Pinpoint the cell where the given text exists, returning its [X, Y] midpoint coordinate. 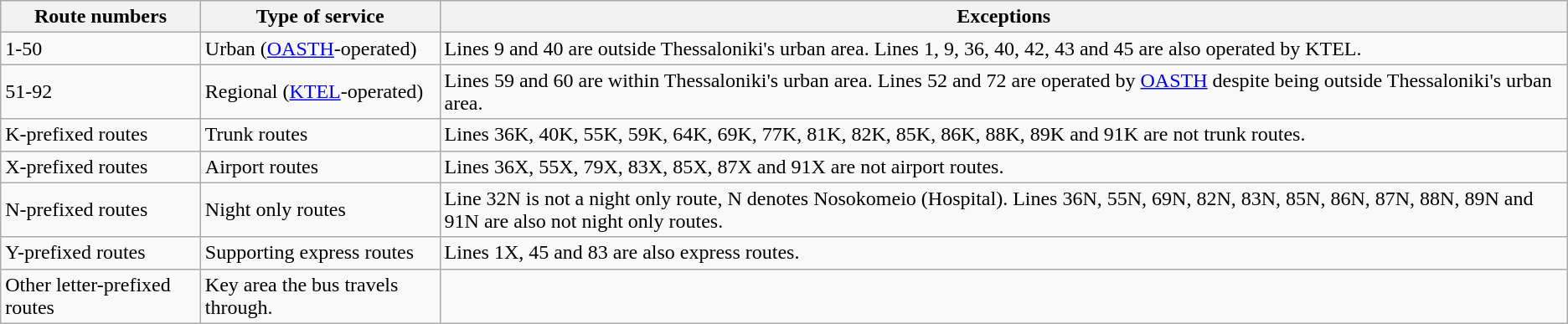
Lines 36K, 40K, 55K, 59K, 64K, 69K, 77K, 81K, 82K, 85K, 86K, 88K, 89K and 91K are not trunk routes. [1003, 135]
Key area the bus travels through. [320, 296]
Airport routes [320, 167]
Route numbers [101, 17]
1-50 [101, 49]
Night only routes [320, 209]
Exceptions [1003, 17]
Type of service [320, 17]
Lines 9 and 40 are outside Thessaloniki's urban area. Lines 1, 9, 36, 40, 42, 43 and 45 are also operated by KTEL. [1003, 49]
Y-prefixed routes [101, 253]
Urban (OASTH-operated) [320, 49]
N-prefixed routes [101, 209]
Trunk routes [320, 135]
Κ-prefixed routes [101, 135]
Regional (KTEL-operated) [320, 92]
Lines 36X, 55X, 79X, 83X, 85X, 87X and 91X are not airport routes. [1003, 167]
Lines 59 and 60 are within Thessaloniki's urban area. Lines 52 and 72 are operated by OASTH despite being outside Thessaloniki's urban area. [1003, 92]
Other letter-prefixed routes [101, 296]
Lines 1X, 45 and 83 are also express routes. [1003, 253]
Supporting express routes [320, 253]
51-92 [101, 92]
X-prefixed routes [101, 167]
